Locate the cell with the specified text and output its [x, y] center coordinate. 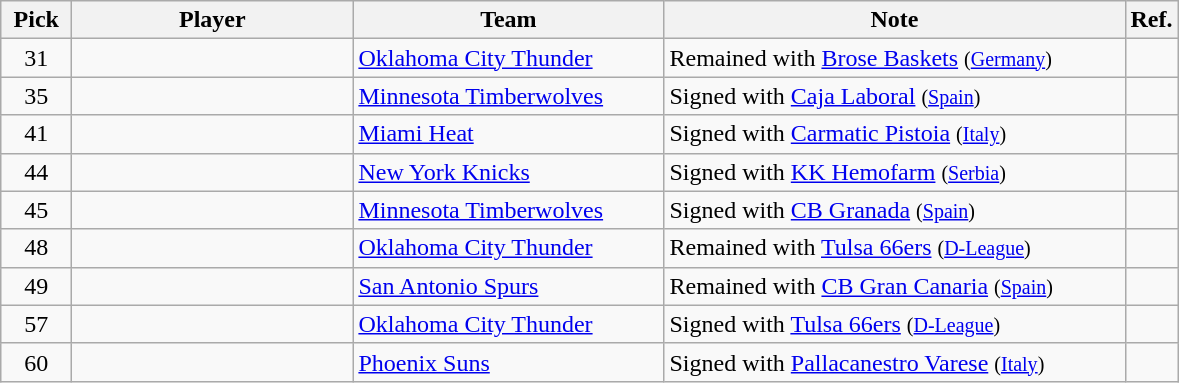
Team [508, 20]
44 [36, 172]
Signed with Caja Laboral (Spain) [894, 96]
Signed with Tulsa 66ers (D-League) [894, 324]
Signed with KK Hemofarm (Serbia) [894, 172]
45 [36, 210]
41 [36, 134]
Remained with CB Gran Canaria (Spain) [894, 286]
Phoenix Suns [508, 362]
60 [36, 362]
San Antonio Spurs [508, 286]
Player [212, 20]
35 [36, 96]
Miami Heat [508, 134]
New York Knicks [508, 172]
49 [36, 286]
Note [894, 20]
Ref. [1152, 20]
57 [36, 324]
31 [36, 58]
Signed with Carmatic Pistoia (Italy) [894, 134]
Pick [36, 20]
Signed with Pallacanestro Varese (Italy) [894, 362]
Signed with CB Granada (Spain) [894, 210]
Remained with Brose Baskets (Germany) [894, 58]
Remained with Tulsa 66ers (D-League) [894, 248]
48 [36, 248]
